Extract the [X, Y] coordinate from the center of the cell holding the provided text.  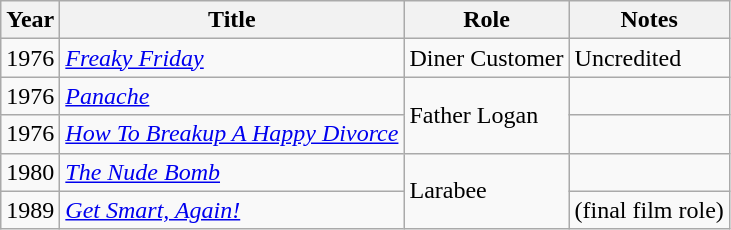
(final film role) [649, 210]
Uncredited [649, 58]
Panache [232, 96]
Role [486, 20]
Notes [649, 20]
Get Smart, Again! [232, 210]
1980 [30, 172]
Freaky Friday [232, 58]
Year [30, 20]
Larabee [486, 191]
Diner Customer [486, 58]
Father Logan [486, 115]
The Nude Bomb [232, 172]
1989 [30, 210]
Title [232, 20]
How To Breakup A Happy Divorce [232, 134]
